Extract the (x, y) coordinate from the center of the cell holding the provided text.  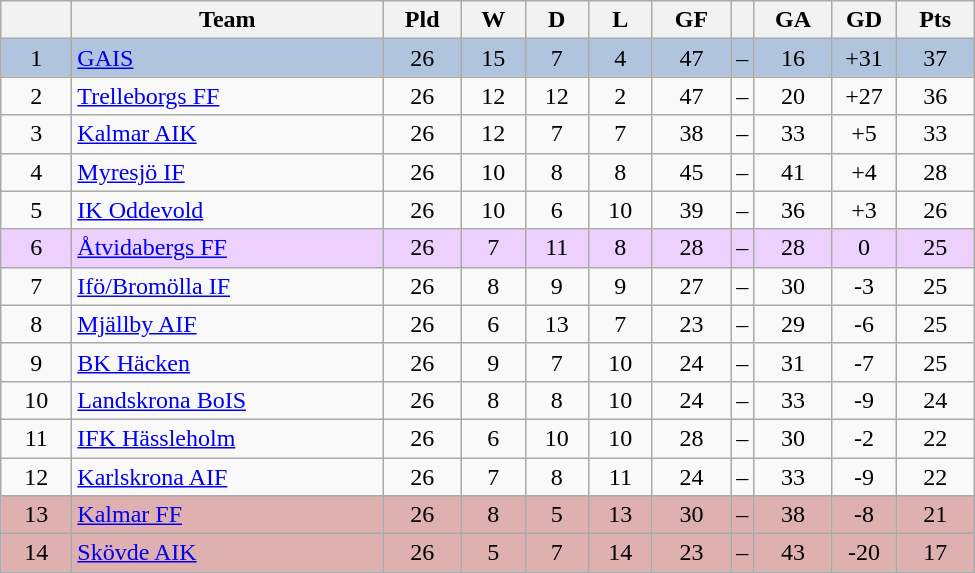
21 (936, 515)
Trelleborgs FF (228, 96)
37 (936, 58)
Landskrona BoIS (228, 400)
Kalmar FF (228, 515)
Karlskrona AIF (228, 477)
GD (864, 20)
17 (936, 553)
Mjällby AIF (228, 324)
43 (794, 553)
27 (692, 286)
-3 (864, 286)
+3 (864, 210)
Pts (936, 20)
Team (228, 20)
GAIS (228, 58)
IFK Hässleholm (228, 438)
15 (493, 58)
16 (794, 58)
Ifö/Bromölla IF (228, 286)
D (557, 20)
+27 (864, 96)
IK Oddevold (228, 210)
BK Häcken (228, 362)
Åtvidabergs FF (228, 248)
31 (794, 362)
20 (794, 96)
Myresjö IF (228, 172)
41 (794, 172)
0 (864, 248)
GA (794, 20)
+5 (864, 134)
-7 (864, 362)
-20 (864, 553)
-2 (864, 438)
Kalmar AIK (228, 134)
39 (692, 210)
GF (692, 20)
Skövde AIK (228, 553)
3 (36, 134)
45 (692, 172)
-6 (864, 324)
-8 (864, 515)
1 (36, 58)
W (493, 20)
L (621, 20)
+4 (864, 172)
Pld (422, 20)
+31 (864, 58)
29 (794, 324)
